Detect which cell encompasses the target text, then output its (X, Y) center coordinate. 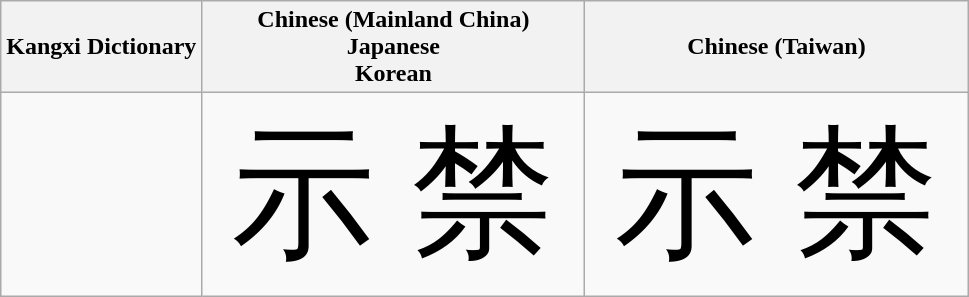
Chinese (Mainland China)JapaneseKorean (394, 47)
Chinese (Taiwan) (776, 47)
Kangxi Dictionary (102, 47)
